Output the [x, y] coordinate of the center of the cell containing the given text.  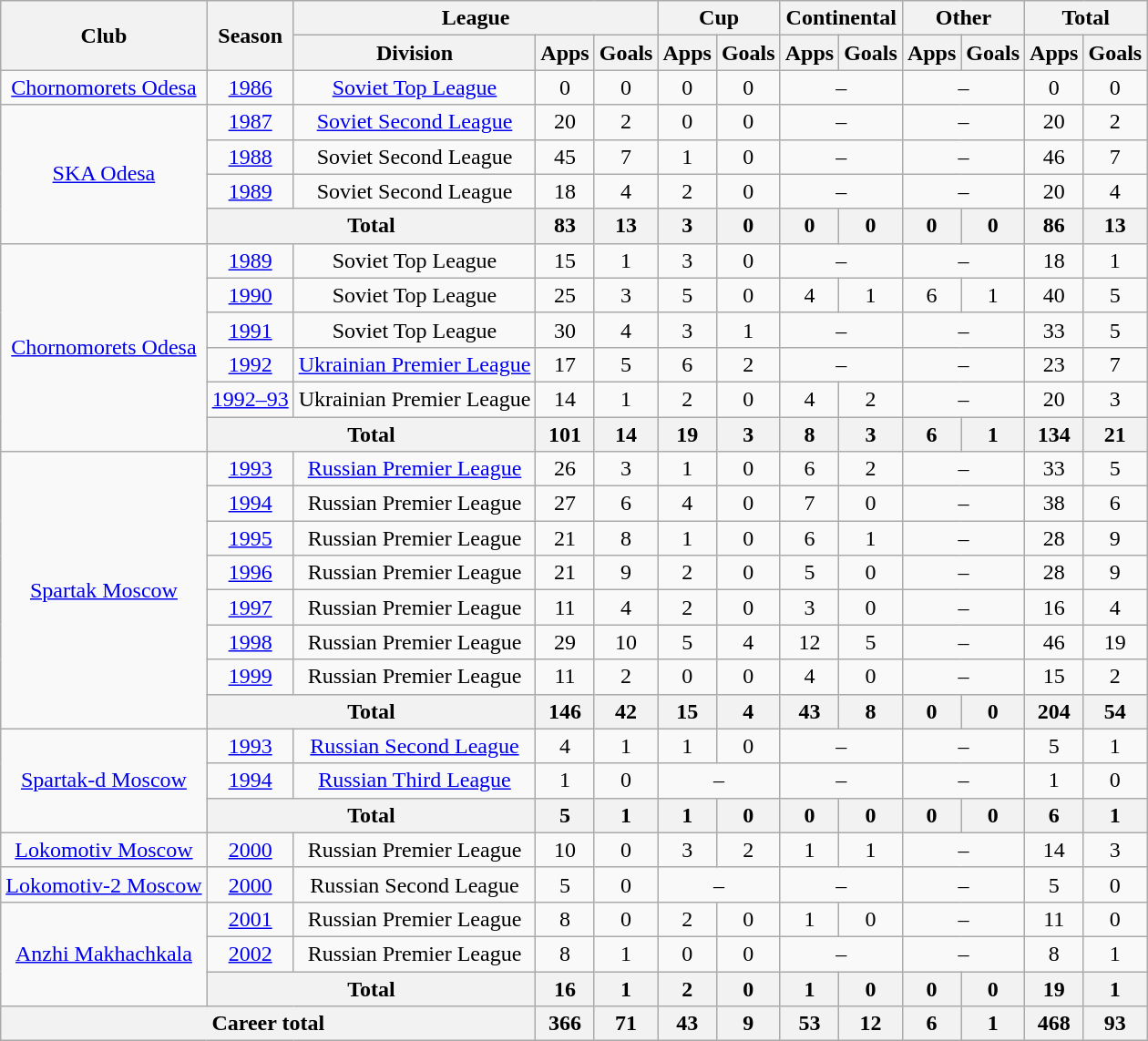
17 [565, 364]
Russian Third League [415, 781]
1998 [250, 642]
Continental [841, 18]
1988 [250, 157]
1996 [250, 573]
1986 [250, 87]
40 [1054, 295]
Cup [719, 18]
134 [1054, 434]
25 [565, 295]
SKA Odesa [104, 174]
71 [626, 1024]
27 [565, 504]
Division [415, 53]
Spartak Moscow [104, 590]
Career total [268, 1024]
1992 [250, 364]
83 [565, 226]
1995 [250, 538]
Other [963, 18]
38 [1054, 504]
146 [565, 711]
2002 [250, 954]
2001 [250, 919]
1992–93 [250, 399]
Spartak-d Moscow [104, 781]
26 [565, 469]
366 [565, 1024]
Club [104, 36]
1990 [250, 295]
45 [565, 157]
1997 [250, 607]
Anzhi Makhachkala [104, 954]
42 [626, 711]
23 [1054, 364]
54 [1115, 711]
Season [250, 36]
1987 [250, 122]
League [476, 18]
1999 [250, 677]
1991 [250, 330]
Lokomotiv Moscow [104, 850]
53 [809, 1024]
Lokomotiv-2 Moscow [104, 884]
93 [1115, 1024]
101 [565, 434]
86 [1054, 226]
468 [1054, 1024]
30 [565, 330]
204 [1054, 711]
29 [565, 642]
